Output the (x, y) coordinate of the center of the cell containing the given text.  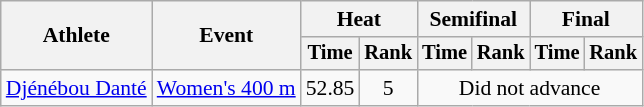
Athlete (76, 36)
Heat (359, 19)
Final (586, 19)
Women's 400 m (226, 88)
Event (226, 36)
Semifinal (473, 19)
Did not advance (530, 88)
52.85 (330, 88)
5 (388, 88)
Djénébou Danté (76, 88)
